Return (X, Y) of the center of cell containing provided text 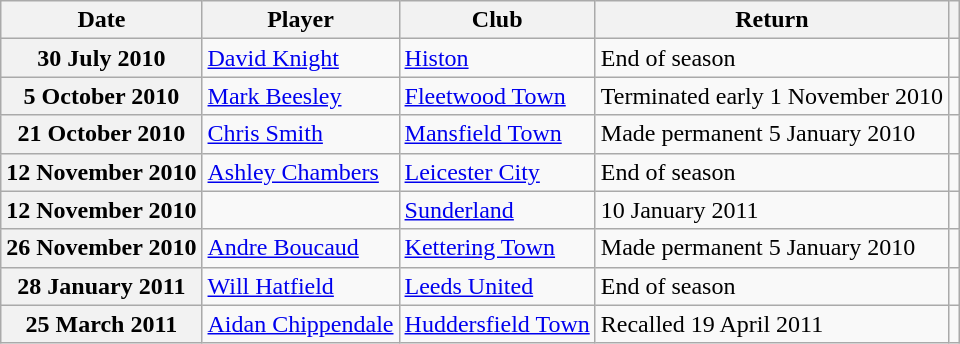
Mark Beesley (300, 96)
Sunderland (497, 210)
Chris Smith (300, 134)
10 January 2011 (772, 210)
Fleetwood Town (497, 96)
Player (300, 20)
Terminated early 1 November 2010 (772, 96)
Huddersfield Town (497, 324)
Andre Boucaud (300, 248)
Date (102, 20)
Recalled 19 April 2011 (772, 324)
21 October 2010 (102, 134)
Mansfield Town (497, 134)
Leeds United (497, 286)
Return (772, 20)
25 March 2011 (102, 324)
Will Hatfield (300, 286)
Leicester City (497, 172)
Club (497, 20)
28 January 2011 (102, 286)
Histon (497, 58)
Aidan Chippendale (300, 324)
David Knight (300, 58)
26 November 2010 (102, 248)
30 July 2010 (102, 58)
Ashley Chambers (300, 172)
5 October 2010 (102, 96)
Kettering Town (497, 248)
